Pinpoint the cell where the given text exists, returning its [x, y] midpoint coordinate. 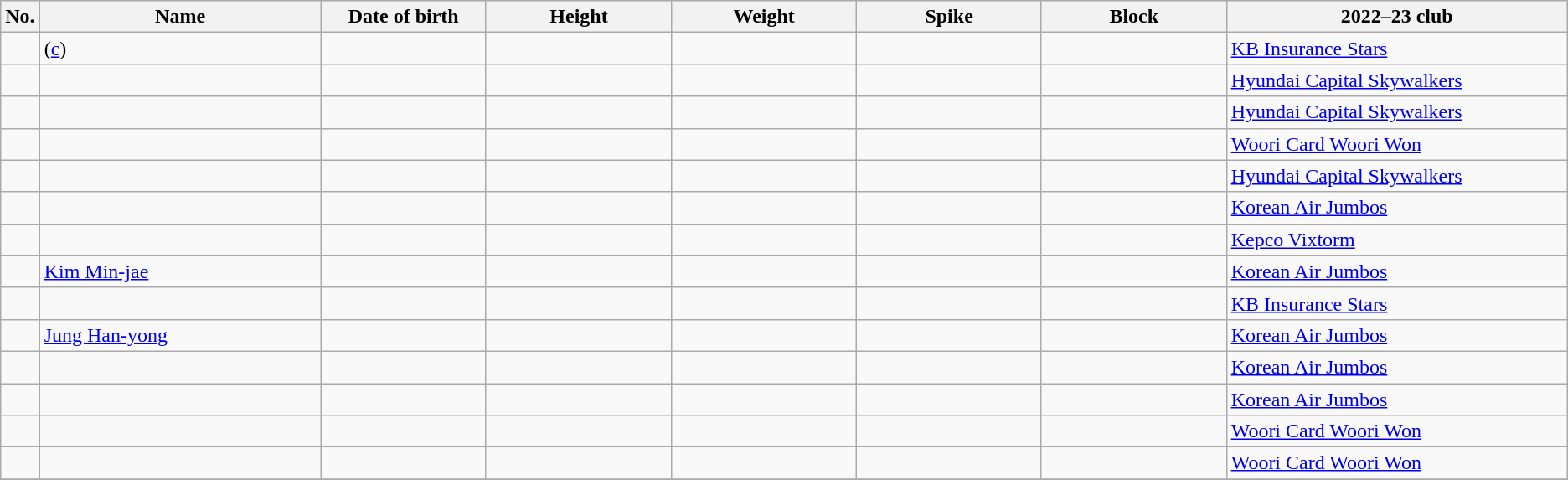
Spike [950, 17]
Height [578, 17]
Block [1134, 17]
(c) [180, 49]
Kepco Vixtorm [1397, 240]
Jung Han-yong [180, 335]
Name [180, 17]
Kim Min-jae [180, 271]
Date of birth [404, 17]
2022–23 club [1397, 17]
No. [20, 17]
Weight [764, 17]
